Pinpoint the cell where the given text exists, returning its (x, y) midpoint coordinate. 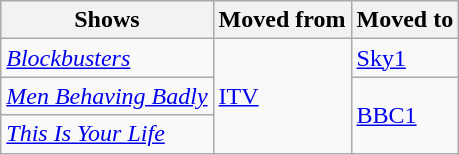
This Is Your Life (107, 134)
Moved to (405, 20)
Men Behaving Badly (107, 96)
Moved from (282, 20)
Shows (107, 20)
ITV (282, 96)
BBC1 (405, 115)
Sky1 (405, 58)
Blockbusters (107, 58)
